Determine the [x, y] coordinate at the center of the cell enclosing the given text.  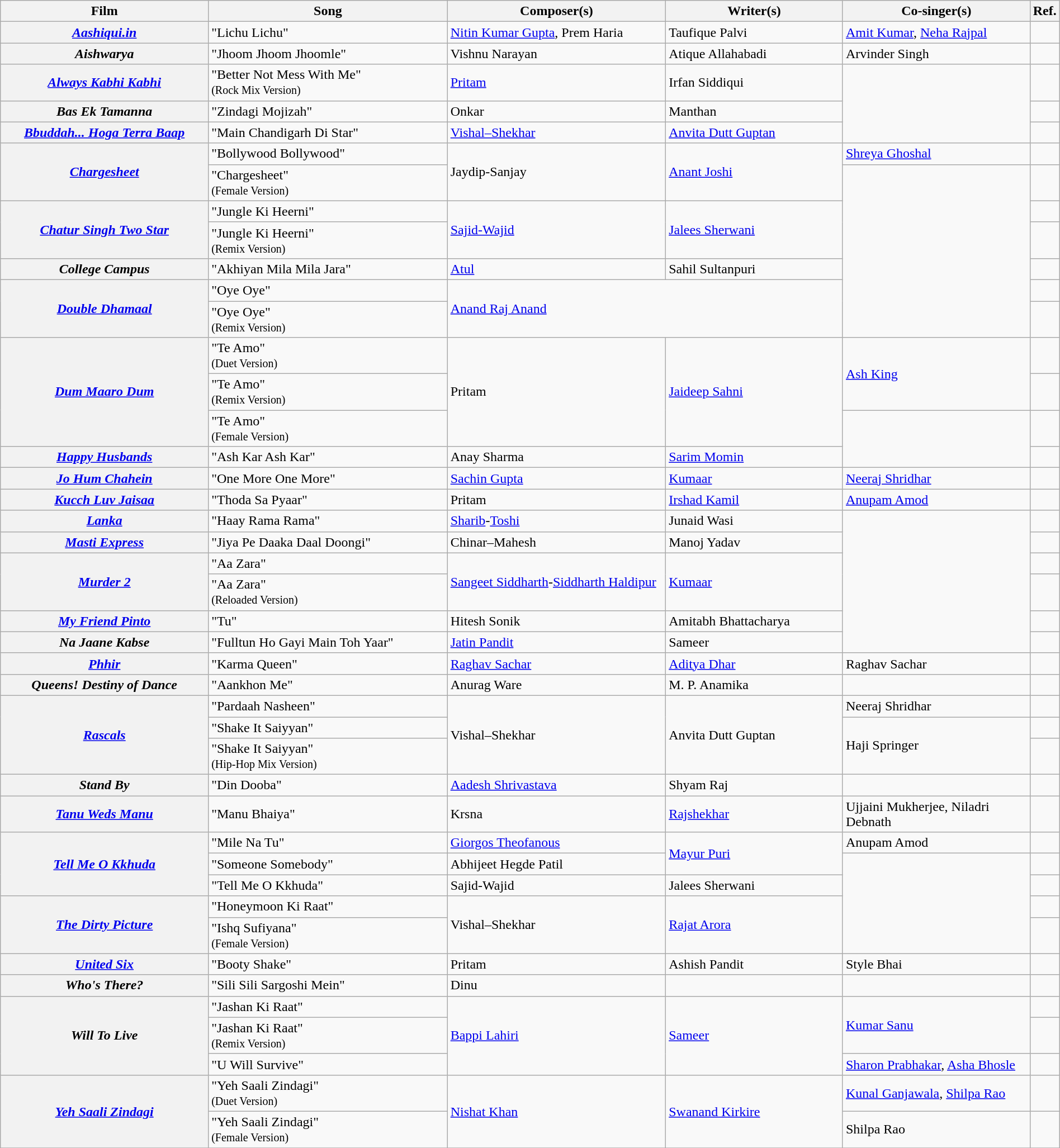
Happy Husbands [105, 457]
Queens! Destiny of Dance [105, 685]
"Jiya Pe Daaka Daal Doongi" [328, 542]
"Aankhon Me" [328, 685]
"Din Dooba" [328, 785]
Irfan Siddiqui [755, 83]
Sharon Prabhakar, Asha Bhosle [936, 1064]
Dum Maaro Dum [105, 392]
Co-singer(s) [936, 11]
Mayur Puri [755, 853]
Nishat Khan [556, 1111]
Irshad Kamil [755, 500]
"Aa Zara"(Reloaded Version) [328, 592]
Sachin Gupta [556, 478]
Manthan [755, 111]
Krsna [556, 814]
Aishwarya [105, 54]
Masti Express [105, 542]
"Lichu Lichu" [328, 32]
Rajat Arora [755, 924]
"Te Amo"(Duet Version) [328, 355]
"Jashan Ki Raat" [328, 1007]
"Ash Kar Ash Kar" [328, 457]
"Jhoom Jhoom Jhoomle" [328, 54]
"Zindagi Mojizah" [328, 111]
Atul [556, 269]
Phhir [105, 663]
"Yeh Saali Zindagi"(Duet Version) [328, 1093]
"U Will Survive" [328, 1064]
Shyam Raj [755, 785]
Bbuddah... Hoga Terra Baap [105, 132]
Na Jaane Kabse [105, 642]
Abhijeet Hegde Patil [556, 864]
Kumar Sanu [936, 1025]
Ref. [1044, 11]
M. P. Anamika [755, 685]
Sahil Sultanpuri [755, 269]
"Sili Sili Sargoshi Mein" [328, 985]
Bappi Lahiri [556, 1035]
"Jungle Ki Heerni"(Remix Version) [328, 240]
"Manu Bhaiya" [328, 814]
Aashiqui.in [105, 32]
"Bollywood Bollywood" [328, 154]
"Tu" [328, 621]
Haji Springer [936, 746]
Film [105, 11]
Taufique Palvi [755, 32]
Aditya Dhar [755, 663]
Chatur Singh Two Star [105, 229]
"Shake It Saiyyan" [328, 727]
Chargesheet [105, 172]
Dinu [556, 985]
My Friend Pinto [105, 621]
Writer(s) [755, 11]
Tell Me O Kkhuda [105, 864]
Chinar–Mahesh [556, 542]
Murder 2 [105, 581]
Double Dhamaal [105, 309]
"One More One More" [328, 478]
Shilpa Rao [936, 1129]
Always Kabhi Kabhi [105, 83]
Jatin Pandit [556, 642]
"Jungle Ki Heerni" [328, 211]
Sarim Momin [755, 457]
Amitabh Bhattacharya [755, 621]
Sangeet Siddharth-Siddharth Haldipur [556, 581]
Junaid Wasi [755, 521]
Jaydip-Sanjay [556, 172]
"Pardaah Nasheen" [328, 706]
"Aa Zara" [328, 563]
"Yeh Saali Zindagi"(Female Version) [328, 1129]
"Ishq Sufiyana"(Female Version) [328, 936]
"Karma Queen" [328, 663]
Anand Raj Anand [645, 309]
Onkar [556, 111]
Stand By [105, 785]
Bas Ek Tamanna [105, 111]
Swanand Kirkire [755, 1111]
Manoj Yadav [755, 542]
Jo Hum Chahein [105, 478]
Kucch Luv Jaisaa [105, 500]
Jaideep Sahni [755, 392]
"Oye Oye"(Remix Version) [328, 319]
"Te Amo"(Female Version) [328, 428]
Anurag Ware [556, 685]
"Haay Rama Rama" [328, 521]
Ujjaini Mukherjee, Niladri Debnath [936, 814]
"Chargesheet"(Female Version) [328, 182]
The Dirty Picture [105, 924]
"Honeymoon Ki Raat" [328, 907]
"Akhiyan Mila Mila Jara" [328, 269]
Ash King [936, 374]
Atique Allahabadi [755, 54]
Will To Live [105, 1035]
Yeh Saali Zindagi [105, 1111]
"Someone Somebody" [328, 864]
"Jashan Ki Raat"(Remix Version) [328, 1035]
"Tell Me O Kkhuda" [328, 885]
"Te Amo"(Remix Version) [328, 392]
Shreya Ghoshal [936, 154]
Aadesh Shrivastava [556, 785]
Nitin Kumar Gupta, Prem Haria [556, 32]
Hitesh Sonik [556, 621]
"Mile Na Tu" [328, 843]
United Six [105, 964]
Rajshekhar [755, 814]
"Oye Oye" [328, 290]
College Campus [105, 269]
"Booty Shake" [328, 964]
Amit Kumar, Neha Rajpal [936, 32]
Arvinder Singh [936, 54]
Rascals [105, 734]
Ashish Pandit [755, 964]
Anay Sharma [556, 457]
Lanka [105, 521]
Tanu Weds Manu [105, 814]
Composer(s) [556, 11]
Vishnu Narayan [556, 54]
Song [328, 11]
Who's There? [105, 985]
"Shake It Saiyyan"(Hip-Hop Mix Version) [328, 757]
"Better Not Mess With Me"(Rock Mix Version) [328, 83]
Giorgos Theofanous [556, 843]
Sharib-Toshi [556, 521]
"Fulltun Ho Gayi Main Toh Yaar" [328, 642]
Anant Joshi [755, 172]
"Thoda Sa Pyaar" [328, 500]
Style Bhai [936, 964]
"Main Chandigarh Di Star" [328, 132]
Kunal Ganjawala, Shilpa Rao [936, 1093]
